Capture the cell that displays the provided text and extract its (X, Y) central coordinate. 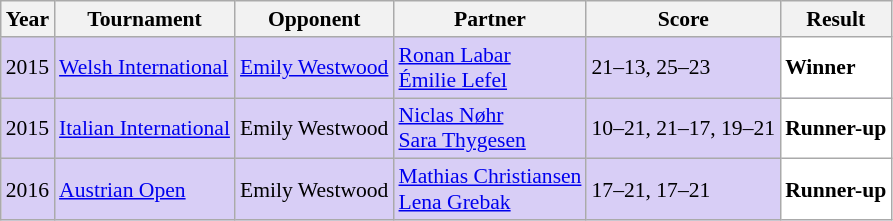
Austrian Open (144, 190)
Ronan Labar Émilie Lefel (490, 68)
10–21, 21–17, 19–21 (683, 128)
21–13, 25–23 (683, 68)
Winner (836, 68)
Tournament (144, 19)
Partner (490, 19)
Year (28, 19)
Niclas Nøhr Sara Thygesen (490, 128)
Mathias Christiansen Lena Grebak (490, 190)
Result (836, 19)
Welsh International (144, 68)
Italian International (144, 128)
17–21, 17–21 (683, 190)
Score (683, 19)
Opponent (314, 19)
2016 (28, 190)
